Find where the given text appears and provide that cell's center as [X, Y] coordinate. 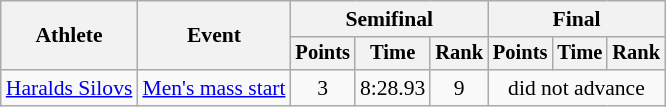
Event [214, 36]
9 [459, 88]
Semifinal [390, 19]
Haralds Silovs [70, 88]
8:28.93 [392, 88]
Final [576, 19]
Men's mass start [214, 88]
did not advance [576, 88]
3 [323, 88]
Athlete [70, 36]
